Return [X, Y] of the center of cell containing provided text 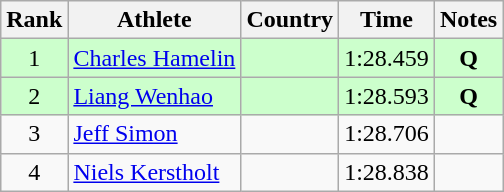
1:28.706 [387, 134]
1:28.593 [387, 96]
Niels Kerstholt [154, 172]
Charles Hamelin [154, 58]
1 [34, 58]
Athlete [154, 20]
1:28.838 [387, 172]
Notes [468, 20]
3 [34, 134]
1:28.459 [387, 58]
Country [290, 20]
Liang Wenhao [154, 96]
Time [387, 20]
Rank [34, 20]
2 [34, 96]
4 [34, 172]
Jeff Simon [154, 134]
